Pinpoint the cell where the given text exists, returning its (X, Y) midpoint coordinate. 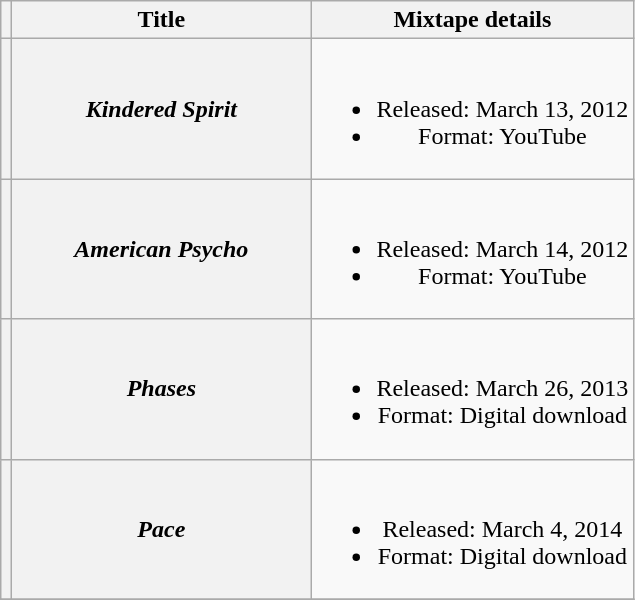
Title (162, 20)
Kindered Spirit (162, 109)
Released: March 4, 2014Format: Digital download (472, 529)
Mixtape details (472, 20)
Pace (162, 529)
Released: March 26, 2013Format: Digital download (472, 389)
Phases (162, 389)
American Psycho (162, 249)
Released: March 14, 2012Format: YouTube (472, 249)
Released: March 13, 2012Format: YouTube (472, 109)
